Capture the cell that displays the provided text and extract its (X, Y) central coordinate. 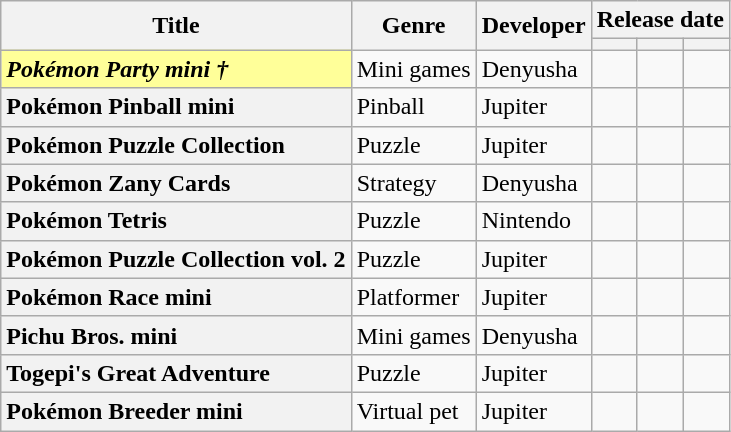
Pinball (414, 107)
Platformer (414, 297)
Title (176, 26)
Developer (534, 26)
Pokémon Race mini (176, 297)
Pokémon Puzzle Collection (176, 145)
Strategy (414, 183)
Pichu Bros. mini (176, 335)
Pokémon Breeder mini (176, 411)
Virtual pet (414, 411)
Pokémon Zany Cards (176, 183)
Pokémon Party mini † (176, 69)
Pokémon Pinball mini (176, 107)
Genre (414, 26)
Pokémon Puzzle Collection vol. 2 (176, 259)
Release date (660, 20)
Nintendo (534, 221)
Togepi's Great Adventure (176, 373)
Pokémon Tetris (176, 221)
